Capture the cell that displays the provided text and extract its [x, y] central coordinate. 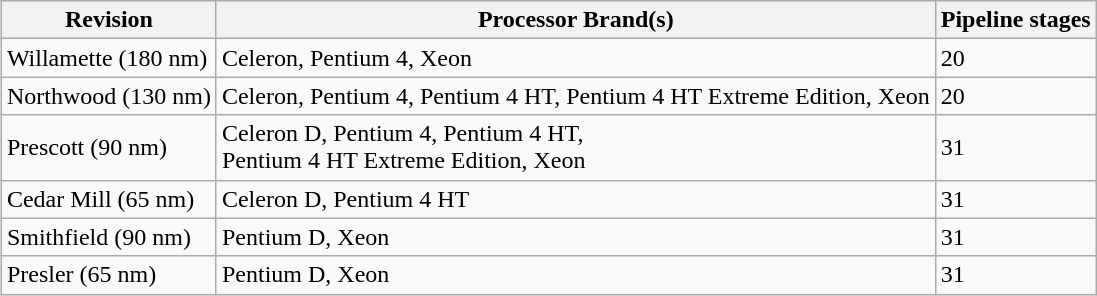
Processor Brand(s) [576, 20]
Pipeline stages [1016, 20]
Smithfield (90 nm) [108, 237]
Prescott (90 nm) [108, 148]
Celeron, Pentium 4, Pentium 4 HT, Pentium 4 HT Extreme Edition, Xeon [576, 96]
Northwood (130 nm) [108, 96]
Celeron, Pentium 4, Xeon [576, 58]
Celeron D, Pentium 4 HT [576, 199]
Willamette (180 nm) [108, 58]
Revision [108, 20]
Presler (65 nm) [108, 275]
Cedar Mill (65 nm) [108, 199]
Celeron D, Pentium 4, Pentium 4 HT,Pentium 4 HT Extreme Edition, Xeon [576, 148]
